Provide the (X, Y) coordinate of the cell's center where the given text is located.  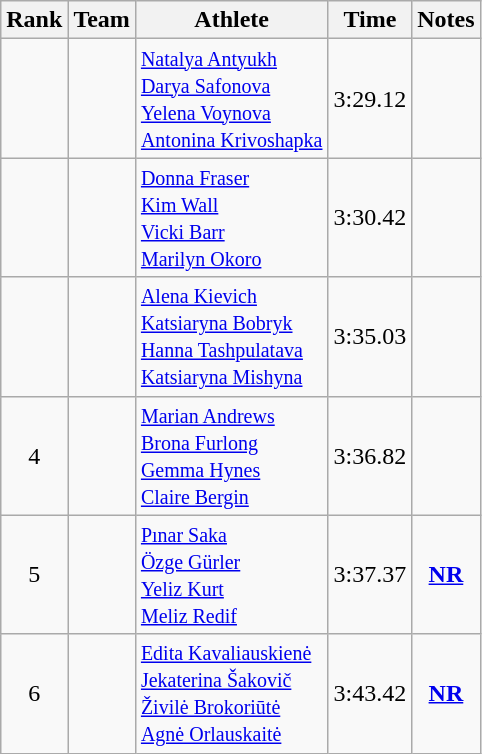
Athlete (232, 20)
Rank (34, 20)
Pınar SakaÖzge GürlerYeliz KurtMeliz Redif (232, 574)
Natalya AntyukhDarya SafonovaYelena VoynovaAntonina Krivoshapka (232, 98)
3:30.42 (370, 218)
Team (102, 20)
Alena KievichKatsiaryna BobrykHanna TashpulatavaKatsiaryna Mishyna (232, 336)
6 (34, 694)
3:37.37 (370, 574)
3:43.42 (370, 694)
Marian AndrewsBrona FurlongGemma HynesClaire Bergin (232, 456)
Edita KavaliauskienėJekaterina ŠakovičŽivilė BrokoriūtėAgnė Orlauskaitė (232, 694)
3:29.12 (370, 98)
Donna FraserKim WallVicki BarrMarilyn Okoro (232, 218)
4 (34, 456)
3:35.03 (370, 336)
5 (34, 574)
3:36.82 (370, 456)
Notes (446, 20)
Time (370, 20)
